Determine the (X, Y) coordinate at the center of the cell enclosing the given text.  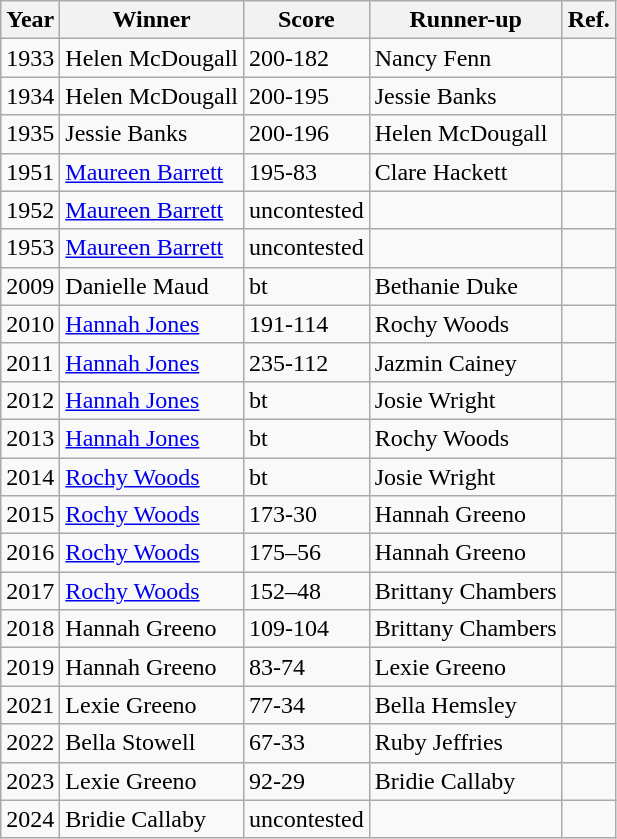
2012 (30, 400)
Nancy Fenn (466, 58)
200-196 (306, 134)
Runner-up (466, 20)
1953 (30, 248)
2010 (30, 324)
1952 (30, 210)
67-33 (306, 743)
Winner (152, 20)
2024 (30, 819)
Bethanie Duke (466, 286)
195-83 (306, 172)
Ruby Jeffries (466, 743)
Clare Hackett (466, 172)
2017 (30, 591)
2015 (30, 515)
175–56 (306, 553)
Bella Stowell (152, 743)
152–48 (306, 591)
200-182 (306, 58)
Score (306, 20)
92-29 (306, 781)
Year (30, 20)
2023 (30, 781)
191-114 (306, 324)
109-104 (306, 629)
173-30 (306, 515)
Bella Hemsley (466, 705)
83-74 (306, 667)
2016 (30, 553)
2021 (30, 705)
2022 (30, 743)
2009 (30, 286)
1935 (30, 134)
1951 (30, 172)
Danielle Maud (152, 286)
Jazmin Cainey (466, 362)
2013 (30, 438)
2019 (30, 667)
2011 (30, 362)
2018 (30, 629)
Ref. (588, 20)
2014 (30, 477)
77-34 (306, 705)
1934 (30, 96)
200-195 (306, 96)
1933 (30, 58)
235-112 (306, 362)
